Return (x, y) of the center of cell containing provided text 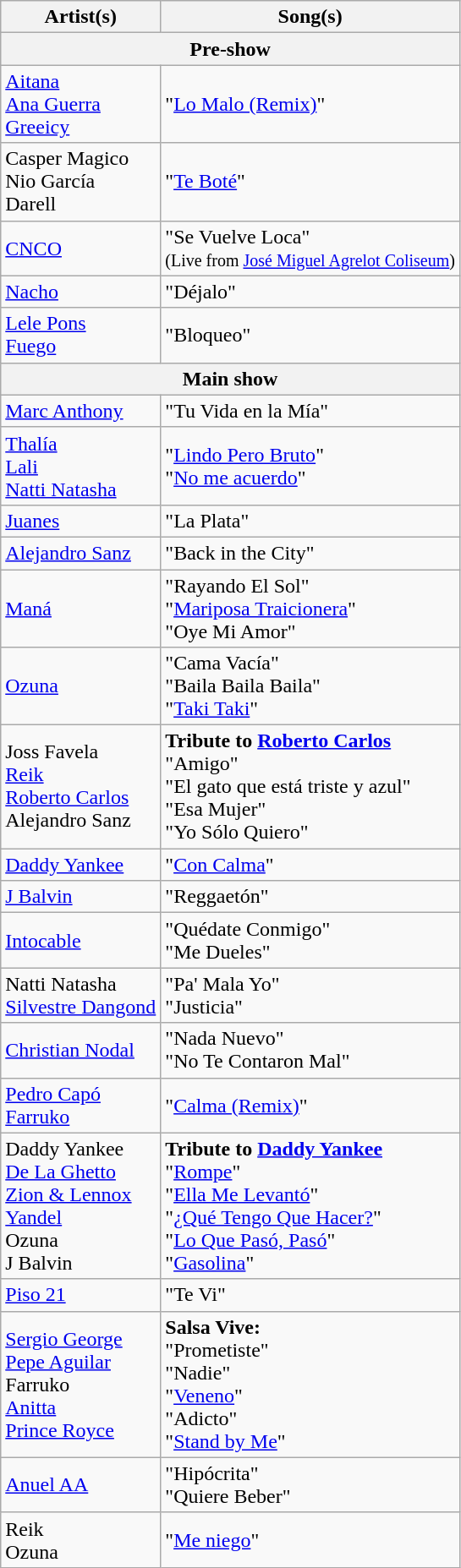
Lele PonsFuego (81, 335)
Pedro CapóFarruko (81, 1106)
"Reggaetón" (310, 897)
Piso 21 (81, 1295)
Tribute to Daddy Yankee"Rompe""Ella Me Levantó""¿Qué Tengo Que Hacer?""Lo Que Pasó, Pasó""Gasolina" (310, 1205)
"Rayando El Sol""Mariposa Traicionera""Oye Mi Amor" (310, 609)
AitanaAna GuerraGreeicy (81, 104)
"Te Vi" (310, 1295)
CNCO (81, 249)
Joss FavelaReikRoberto CarlosAlejandro Sanz (81, 787)
Maná (81, 609)
"Pa' Mala Yo""Justicia" (310, 996)
"Bloqueo" (310, 335)
ReikOzuna (81, 1540)
"Te Boté" (310, 182)
"Déjalo" (310, 292)
Salsa Vive:"Prometiste""Nadie""Veneno""Adicto""Stand by Me" (310, 1385)
"Lo Malo (Remix)" (310, 104)
Tribute to Roberto Carlos"Amigo""El gato que está triste y azul""Esa Mujer""Yo Sólo Quiero" (310, 787)
Juanes (81, 521)
ThalíaLaliNatti Natasha (81, 466)
Alejandro Sanz (81, 553)
Main show (230, 379)
J Balvin (81, 897)
"Back in the City" (310, 553)
"Hipócrita""Quiere Beber" (310, 1484)
Natti NatashaSilvestre Dangond (81, 996)
Daddy YankeeDe La GhettoZion & LennoxYandelOzunaJ Balvin (81, 1205)
"Cama Vacía""Baila Baila Baila""Taki Taki" (310, 686)
Anuel AA (81, 1484)
Pre-show (230, 49)
Song(s) (310, 17)
Daddy Yankee (81, 865)
"Nada Nuevo""No Te Contaron Mal" (310, 1050)
"Me niego" (310, 1540)
Artist(s) (81, 17)
Christian Nodal (81, 1050)
"Quédate Conmigo""Me Dueles" (310, 940)
Marc Anthony (81, 411)
"Lindo Pero Bruto""No me acuerdo" (310, 466)
"Se Vuelve Loca"(Live from José Miguel Agrelot Coliseum) (310, 249)
Sergio GeorgePepe AguilarFarrukoAnittaPrince Royce (81, 1385)
Intocable (81, 940)
"Tu Vida en la Mía" (310, 411)
"Calma (Remix)" (310, 1106)
Ozuna (81, 686)
Nacho (81, 292)
"La Plata" (310, 521)
"Con Calma" (310, 865)
Casper MagicoNio GarcíaDarell (81, 182)
